Capture the cell that displays the provided text and extract its (X, Y) central coordinate. 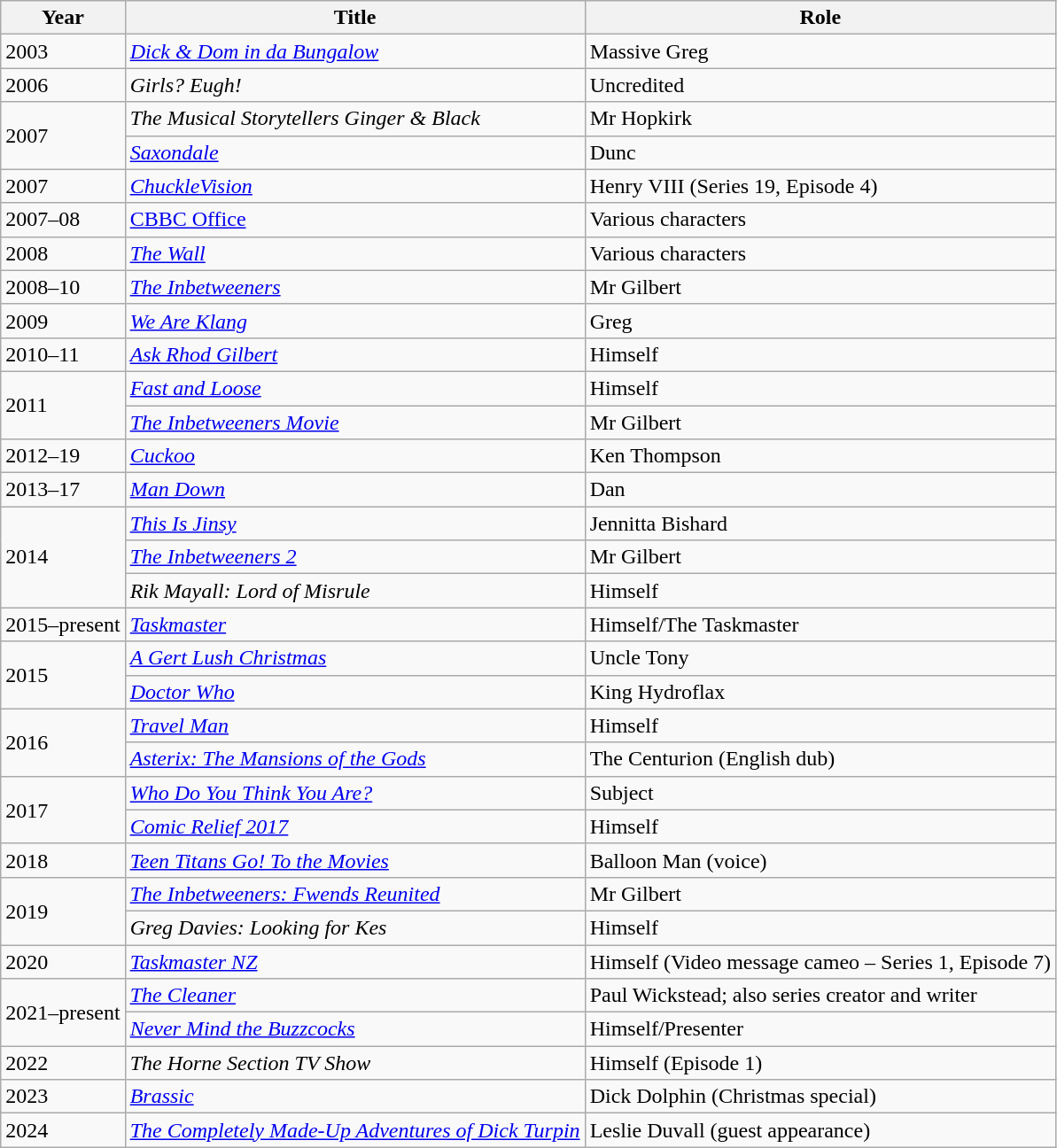
2023 (63, 1097)
2012–19 (63, 456)
Massive Greg (820, 51)
2022 (63, 1063)
Taskmaster NZ (354, 961)
Jennitta Bishard (820, 524)
Girls? Eugh! (354, 85)
The Completely Made-Up Adventures of Dick Turpin (354, 1130)
Himself (Video message cameo – Series 1, Episode 7) (820, 961)
Leslie Duvall (guest appearance) (820, 1130)
Uncle Tony (820, 658)
Ken Thompson (820, 456)
Paul Wickstead; also series creator and writer (820, 996)
2017 (63, 810)
Dick & Dom in da Bungalow (354, 51)
Henry VIII (Series 19, Episode 4) (820, 186)
Greg (820, 321)
2008–10 (63, 287)
2015 (63, 675)
2013–17 (63, 490)
Role (820, 18)
2009 (63, 321)
The Horne Section TV Show (354, 1063)
Subject (820, 793)
2016 (63, 742)
Mr Hopkirk (820, 119)
Greg Davies: Looking for Kes (354, 927)
Never Mind the Buzzcocks (354, 1029)
2007–08 (63, 220)
Dan (820, 490)
2011 (63, 405)
2020 (63, 961)
2014 (63, 557)
2010–11 (63, 354)
King Hydroflax (820, 692)
ChuckleVision (354, 186)
The Cleaner (354, 996)
Balloon Man (voice) (820, 860)
Dick Dolphin (Christmas special) (820, 1097)
We Are Klang (354, 321)
This Is Jinsy (354, 524)
2021–present (63, 1012)
2015–present (63, 624)
Comic Relief 2017 (354, 826)
The Inbetweeners 2 (354, 557)
Uncredited (820, 85)
Year (63, 18)
2018 (63, 860)
CBBC Office (354, 220)
Saxondale (354, 152)
The Centurion (English dub) (820, 759)
The Musical Storytellers Ginger & Black (354, 119)
Ask Rhod Gilbert (354, 354)
Brassic (354, 1097)
2024 (63, 1130)
Taskmaster (354, 624)
2006 (63, 85)
Himself/Presenter (820, 1029)
Asterix: The Mansions of the Gods (354, 759)
Fast and Loose (354, 388)
2003 (63, 51)
A Gert Lush Christmas (354, 658)
Man Down (354, 490)
Who Do You Think You Are? (354, 793)
Rik Mayall: Lord of Misrule (354, 591)
Travel Man (354, 725)
2019 (63, 911)
The Inbetweeners Movie (354, 423)
Cuckoo (354, 456)
2008 (63, 253)
Doctor Who (354, 692)
The Inbetweeners (354, 287)
The Inbetweeners: Fwends Reunited (354, 894)
Dunc (820, 152)
Himself/The Taskmaster (820, 624)
Himself (Episode 1) (820, 1063)
The Wall (354, 253)
Title (354, 18)
Teen Titans Go! To the Movies (354, 860)
